Search for the cell housing the specified text and yield its (X, Y) center coordinate. 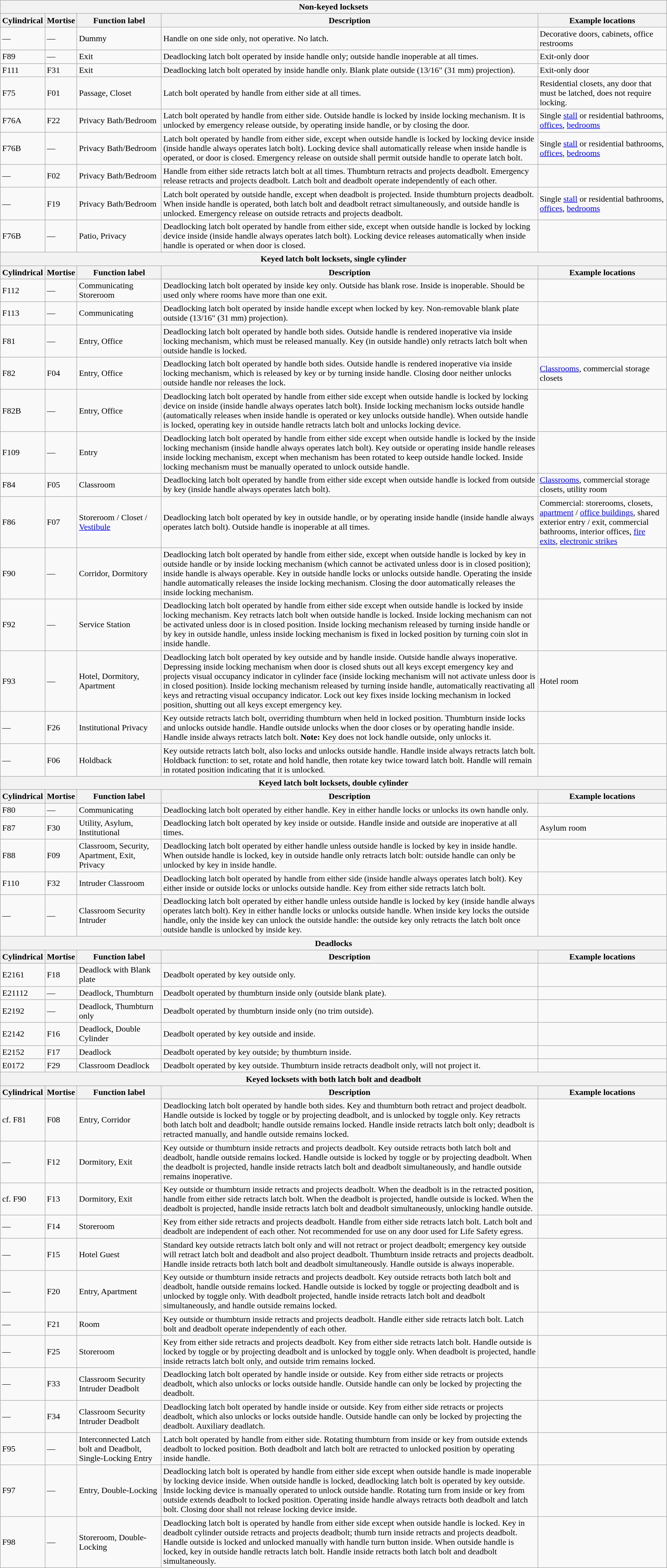
Deadbolt operated by key outside and inside. (350, 1034)
F97 (23, 1491)
Hotel Guest (119, 1254)
Asylum room (602, 828)
F02 (61, 176)
F90 (23, 573)
Interconnected Latch bolt and Deadbolt, Single-Locking Entry (119, 1449)
Non-keyed locksets (333, 7)
F82 (23, 373)
F92 (23, 625)
Hotel, Dormitory, Apartment (119, 681)
Passage, Closet (119, 93)
Dummy (119, 39)
E2161 (23, 975)
F22 (61, 120)
F06 (61, 760)
F26 (61, 728)
F33 (61, 1384)
Deadlocking latch bolt operated by inside handle except when locked by key. Non-removable blank plate outside (13/16" (31 mm) projection). (350, 313)
Storeroom / Closet / Vestibule (119, 522)
E2192 (23, 1011)
Classrooms, commercial storage closets, utility room (602, 485)
Keyed locksets with both latch bolt and deadbolt (333, 1079)
Deadlock with Blank plate (119, 975)
F07 (61, 522)
Keyed latch bolt locksets, double cylinder (333, 783)
F21 (61, 1324)
F25 (61, 1352)
Deadbolt operated by key outside; by thumbturn inside. (350, 1052)
F76A (23, 120)
Entry, Double-Locking (119, 1491)
Latch bolt operated by handle from either side at all times. (350, 93)
F01 (61, 93)
F16 (61, 1034)
F09 (61, 856)
F95 (23, 1449)
Classroom Security Intruder (119, 916)
Deadlock, Double Cylinder (119, 1034)
F15 (61, 1254)
F80 (23, 810)
Corridor, Dormitory (119, 573)
F113 (23, 313)
F87 (23, 828)
Intruder Classroom (119, 883)
Classroom (119, 485)
Hotel room (602, 681)
Deadlocks (333, 943)
F111 (23, 70)
Entry, Apartment (119, 1292)
F32 (61, 883)
F14 (61, 1227)
F34 (61, 1416)
F93 (23, 681)
Classroom Deadlock (119, 1065)
Room (119, 1324)
F12 (61, 1162)
Deadlocking latch bolt operated by inside handle only; outside handle inoperable at all times. (350, 57)
Entry, Corridor (119, 1120)
Deadlock (119, 1052)
F89 (23, 57)
E2152 (23, 1052)
F84 (23, 485)
Entry (119, 453)
F31 (61, 70)
cf. F90 (23, 1199)
Residential closets, any door that must be latched, does not require locking. (602, 93)
Service Station (119, 625)
F20 (61, 1292)
Communicating Storeroom (119, 291)
F109 (23, 453)
Deadbolt operated by key outside. Thumbturn inside retracts deadbolt only, will not project it. (350, 1065)
Decorative doors, cabinets, office restrooms (602, 39)
F04 (61, 373)
F05 (61, 485)
E0172 (23, 1065)
Utility, Asylum, Institutional (119, 828)
Deadlocking latch bolt operated by key inside or outside. Handle inside and outside are inoperative at all times. (350, 828)
F82B (23, 410)
F19 (61, 203)
Patio, Privacy (119, 236)
Deadlocking latch bolt operated by inside handle only. Blank plate outside (13/16" (31 mm) projection). (350, 70)
E21112 (23, 993)
Deadlock, Thumbturn (119, 993)
F112 (23, 291)
cf. F81 (23, 1120)
Deadbolt operated by thumbturn inside only (outside blank plate). (350, 993)
F75 (23, 93)
Keyed latch bolt locksets, single cylinder (333, 259)
Handle on one side only, not operative. No latch. (350, 39)
Holdback (119, 760)
F13 (61, 1199)
Storeroom, Double-Locking (119, 1542)
Institutional Privacy (119, 728)
F81 (23, 341)
Deadbolt operated by thumbturn inside only (no trim outside). (350, 1011)
Deadbolt operated by key outside only. (350, 975)
Classrooms, commercial storage closets (602, 373)
F86 (23, 522)
F17 (61, 1052)
F98 (23, 1542)
F08 (61, 1120)
Classroom, Security, Apartment, Exit, Privacy (119, 856)
F30 (61, 828)
F110 (23, 883)
F88 (23, 856)
E2142 (23, 1034)
Deadlock, Thumbturn only (119, 1011)
F29 (61, 1065)
F18 (61, 975)
Deadlocking latch bolt operated by either handle. Key in either handle locks or unlocks its own handle only. (350, 810)
